Return [x, y] of the center of cell containing provided text 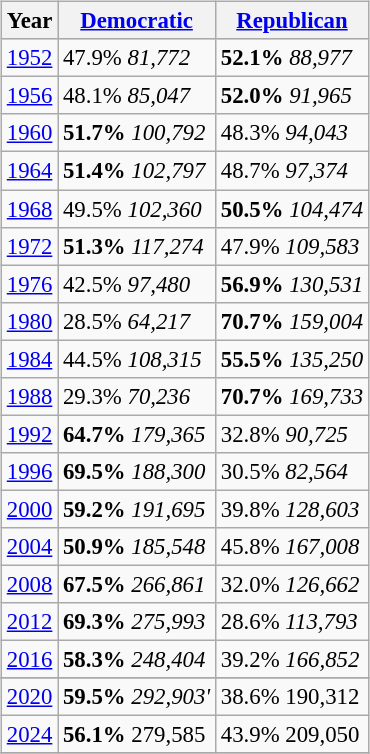
70.7% 169,733 [292, 396]
69.3% 275,993 [137, 622]
51.3% 117,274 [137, 246]
48.7% 97,374 [292, 171]
43.9% 209,050 [292, 735]
28.6% 113,793 [292, 622]
56.9% 130,531 [292, 284]
70.7% 159,004 [292, 321]
28.5% 64,217 [137, 321]
48.3% 94,043 [292, 133]
1980 [29, 321]
Republican [292, 21]
49.5% 102,360 [137, 209]
1956 [29, 96]
47.9% 109,583 [292, 246]
2008 [29, 584]
51.4% 102,797 [137, 171]
45.8% 167,008 [292, 547]
1960 [29, 133]
Democratic [137, 21]
42.5% 97,480 [137, 284]
1996 [29, 472]
69.5% 188,300 [137, 472]
38.6% 190,312 [292, 697]
51.7% 100,792 [137, 133]
2012 [29, 622]
56.1% 279,585 [137, 735]
67.5% 266,861 [137, 584]
32.0% 126,662 [292, 584]
58.3% 248,404 [137, 660]
39.2% 166,852 [292, 660]
32.8% 90,725 [292, 434]
59.5% 292,903' [137, 697]
64.7% 179,365 [137, 434]
2004 [29, 547]
1952 [29, 58]
1988 [29, 396]
48.1% 85,047 [137, 96]
55.5% 135,250 [292, 359]
30.5% 82,564 [292, 472]
1992 [29, 434]
1984 [29, 359]
52.0% 91,965 [292, 96]
2020 [29, 697]
1972 [29, 246]
2024 [29, 735]
2016 [29, 660]
52.1% 88,977 [292, 58]
1976 [29, 284]
59.2% 191,695 [137, 509]
39.8% 128,603 [292, 509]
29.3% 70,236 [137, 396]
50.5% 104,474 [292, 209]
50.9% 185,548 [137, 547]
1964 [29, 171]
47.9% 81,772 [137, 58]
44.5% 108,315 [137, 359]
1968 [29, 209]
2000 [29, 509]
Year [29, 21]
